Capture the cell that displays the provided text and extract its [X, Y] central coordinate. 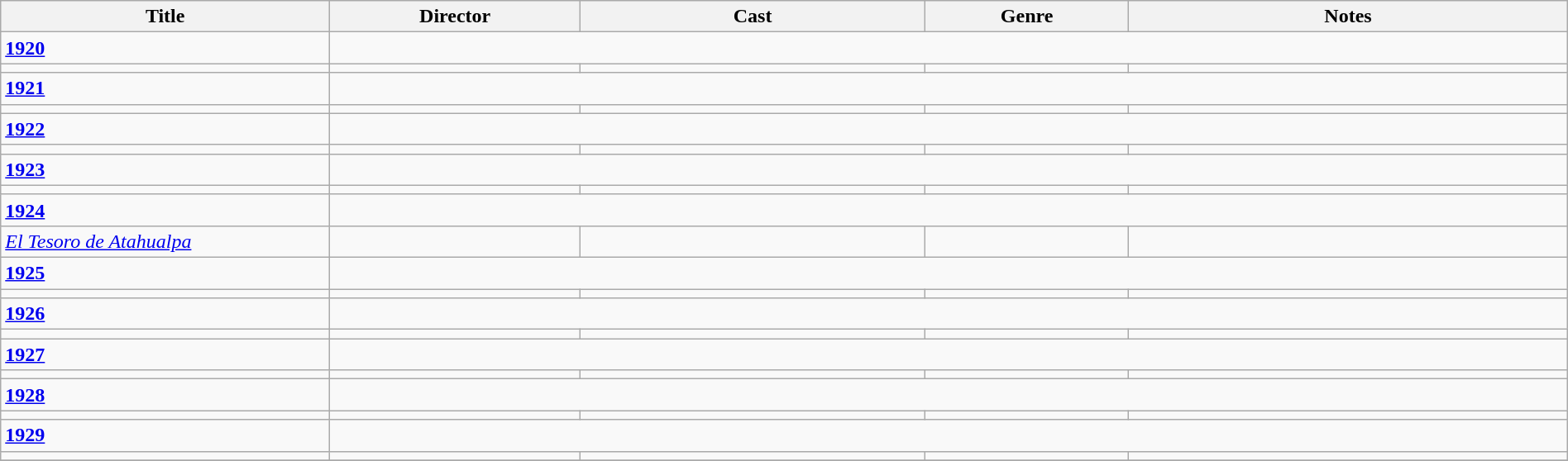
Cast [753, 17]
Notes [1348, 17]
1922 [165, 129]
1924 [165, 210]
1925 [165, 273]
1923 [165, 169]
1926 [165, 314]
El Tesoro de Atahualpa [165, 241]
Genre [1026, 17]
1927 [165, 354]
1929 [165, 435]
1920 [165, 48]
Director [455, 17]
1928 [165, 395]
1921 [165, 88]
Title [165, 17]
